Determine the [X, Y] coordinate at the center of the cell enclosing the given text.  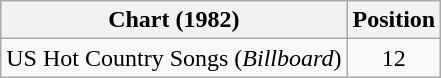
Position [394, 20]
12 [394, 58]
US Hot Country Songs (Billboard) [174, 58]
Chart (1982) [174, 20]
